Search for the cell housing the specified text and yield its [x, y] center coordinate. 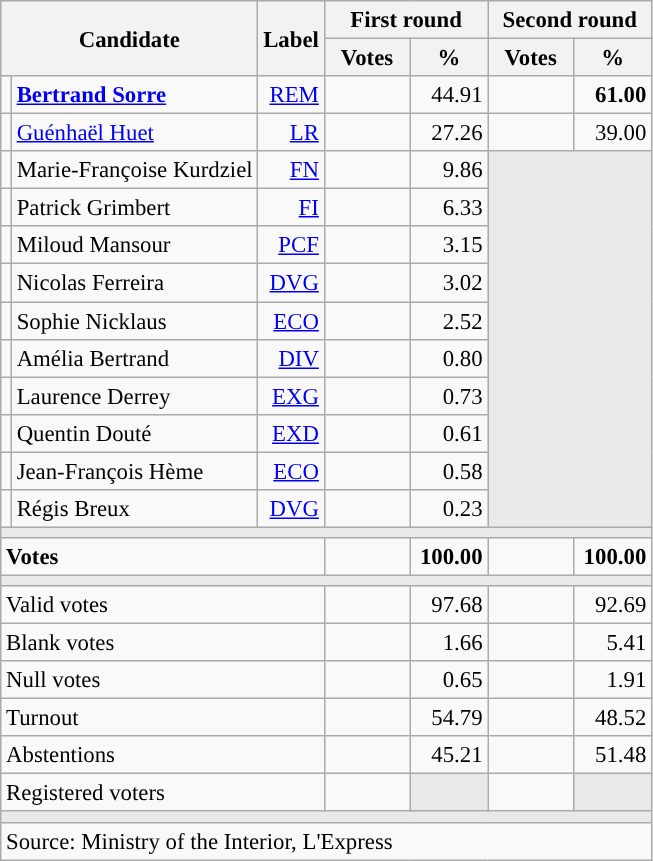
45.21 [449, 755]
EXD [291, 433]
9.86 [449, 170]
FI [291, 208]
92.69 [612, 605]
Second round [570, 20]
Valid votes [162, 605]
Miloud Mansour [134, 245]
6.33 [449, 208]
0.23 [449, 509]
3.02 [449, 283]
54.79 [449, 718]
Label [291, 38]
2.52 [449, 321]
27.26 [449, 133]
Registered voters [162, 793]
Nicolas Ferreira [134, 283]
3.15 [449, 245]
Jean-François Hème [134, 471]
PCF [291, 245]
97.68 [449, 605]
Sophie Nicklaus [134, 321]
Candidate [130, 38]
51.48 [612, 755]
Amélia Bertrand [134, 358]
Laurence Derrey [134, 396]
0.58 [449, 471]
0.61 [449, 433]
0.80 [449, 358]
48.52 [612, 718]
1.66 [449, 643]
Abstentions [162, 755]
First round [406, 20]
Null votes [162, 680]
Régis Breux [134, 509]
Blank votes [162, 643]
0.73 [449, 396]
61.00 [612, 95]
0.65 [449, 680]
LR [291, 133]
DIV [291, 358]
FN [291, 170]
Marie-Françoise Kurdziel [134, 170]
1.91 [612, 680]
39.00 [612, 133]
5.41 [612, 643]
Patrick Grimbert [134, 208]
Bertrand Sorre [134, 95]
44.91 [449, 95]
EXG [291, 396]
REM [291, 95]
Guénhaël Huet [134, 133]
Source: Ministry of the Interior, L'Express [326, 841]
Turnout [162, 718]
Quentin Douté [134, 433]
